Locate the cell with the specified text and output its (X, Y) center coordinate. 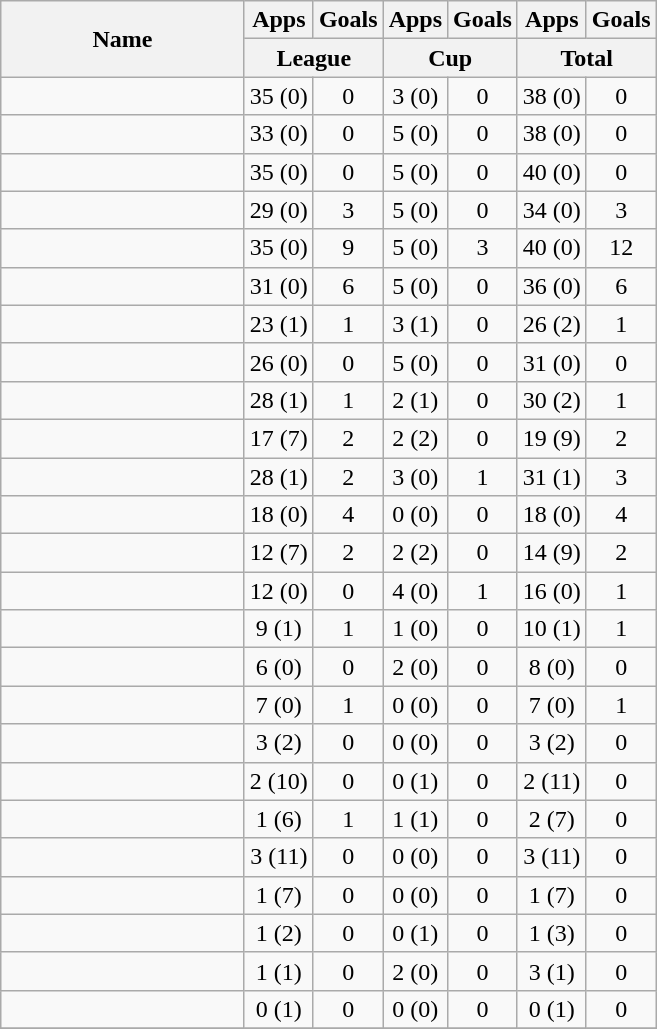
12 (621, 248)
33 (0) (278, 134)
1 (6) (278, 819)
Cup (450, 58)
31 (1) (552, 477)
League (314, 58)
12 (7) (278, 553)
6 (0) (278, 667)
1 (3) (552, 933)
1 (2) (278, 933)
9 (348, 248)
Total (586, 58)
16 (0) (552, 591)
1 (0) (415, 629)
29 (0) (278, 210)
14 (9) (552, 553)
34 (0) (552, 210)
2 (7) (552, 819)
19 (9) (552, 438)
17 (7) (278, 438)
9 (1) (278, 629)
36 (0) (552, 286)
2 (11) (552, 781)
30 (2) (552, 400)
Name (123, 39)
4 (0) (415, 591)
8 (0) (552, 667)
12 (0) (278, 591)
26 (2) (552, 324)
10 (1) (552, 629)
26 (0) (278, 362)
2 (1) (415, 400)
23 (1) (278, 324)
2 (10) (278, 781)
